For the text-containing cell, return its midpoint in [x, y] coordinate format. 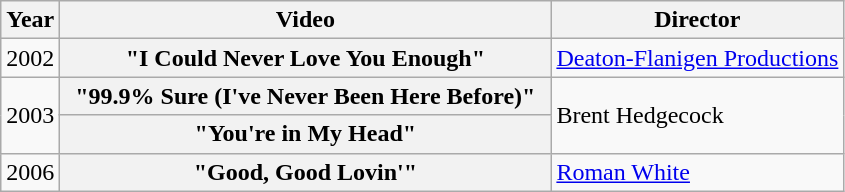
2002 [30, 58]
Brent Hedgecock [698, 115]
"I Could Never Love You Enough" [306, 58]
"Good, Good Lovin'" [306, 172]
Roman White [698, 172]
2003 [30, 115]
"99.9% Sure (I've Never Been Here Before)" [306, 96]
"You're in My Head" [306, 134]
2006 [30, 172]
Deaton-Flanigen Productions [698, 58]
Year [30, 20]
Director [698, 20]
Video [306, 20]
